Output the [X, Y] coordinate of the center of the cell containing the given text.  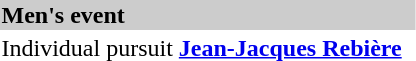
Men's event [208, 15]
